Provide the (x, y) coordinate of the cell's center where the given text is located.  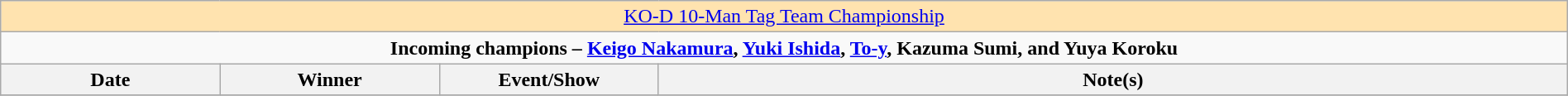
Incoming champions – Keigo Nakamura, Yuki Ishida, To-y, Kazuma Sumi, and Yuya Koroku (784, 48)
KO-D 10-Man Tag Team Championship (784, 17)
Event/Show (549, 79)
Note(s) (1113, 79)
Date (111, 79)
Winner (329, 79)
